Pinpoint the cell where the given text exists, returning its (x, y) midpoint coordinate. 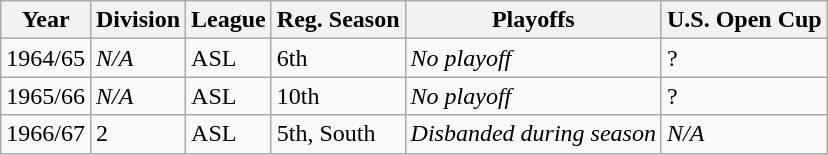
6th (338, 58)
U.S. Open Cup (744, 20)
Reg. Season (338, 20)
2 (138, 134)
Division (138, 20)
5th, South (338, 134)
Disbanded during season (533, 134)
Playoffs (533, 20)
Year (46, 20)
1965/66 (46, 96)
10th (338, 96)
League (229, 20)
1966/67 (46, 134)
1964/65 (46, 58)
